Locate the cell with the specified text and output its [x, y] center coordinate. 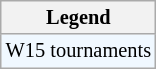
Legend [78, 17]
W15 tournaments [78, 51]
